Identify which cell holds the provided text, then report its (x, y) central coordinate. 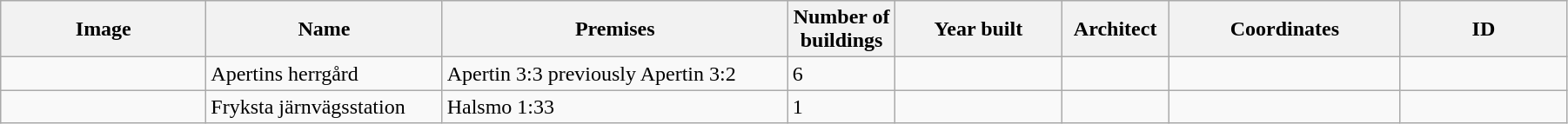
Number ofbuildings (841, 29)
Apertins herrgård (324, 74)
Image (104, 29)
Fryksta järnvägsstation (324, 107)
Premises (614, 29)
Name (324, 29)
6 (841, 74)
Apertin 3:3 previously Apertin 3:2 (614, 74)
Halsmo 1:33 (614, 107)
1 (841, 107)
ID (1483, 29)
Year built (978, 29)
Architect (1116, 29)
Coordinates (1284, 29)
